Find where the given text appears and provide that cell's center as (x, y) coordinate. 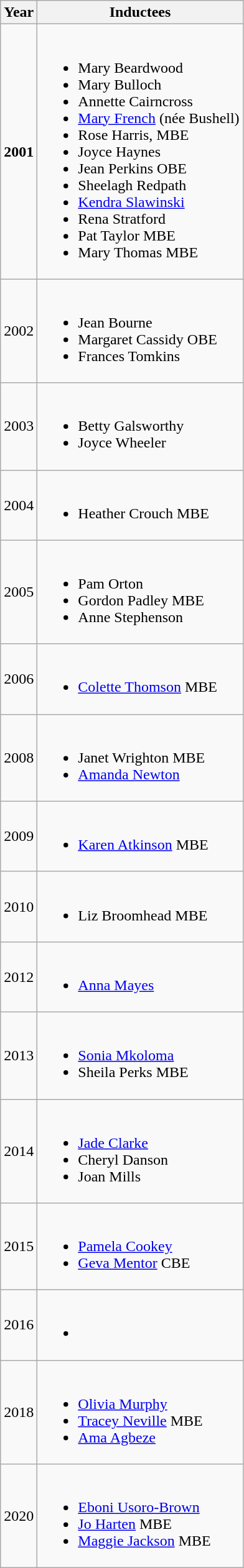
Jean BourneMargaret Cassidy OBEFrances Tomkins (140, 331)
2020 (19, 1516)
Karen Atkinson MBE (140, 837)
2016 (19, 1325)
Jade ClarkeCheryl DansonJoan Mills (140, 1151)
Eboni Usoro-BrownJo Harten MBEMaggie Jackson MBE (140, 1516)
Anna Mayes (140, 977)
Heather Crouch MBE (140, 505)
2002 (19, 331)
Pamela CookeyGeva Mentor CBE (140, 1247)
2003 (19, 426)
2004 (19, 505)
2015 (19, 1247)
2018 (19, 1412)
Colette Thomson MBE (140, 679)
2005 (19, 592)
Year (19, 12)
2001 (19, 152)
2013 (19, 1055)
Liz Broomhead MBE (140, 906)
Inductees (140, 12)
2012 (19, 977)
2006 (19, 679)
Betty GalsworthyJoyce Wheeler (140, 426)
2008 (19, 758)
Olivia MurphyTracey Neville MBEAma Agbeze (140, 1412)
Janet Wrighton MBEAmanda Newton (140, 758)
2010 (19, 906)
Sonia MkolomaSheila Perks MBE (140, 1055)
Pam OrtonGordon Padley MBEAnne Stephenson (140, 592)
2014 (19, 1151)
2009 (19, 837)
